Extract the [x, y] coordinate from the center of the cell holding the provided text.  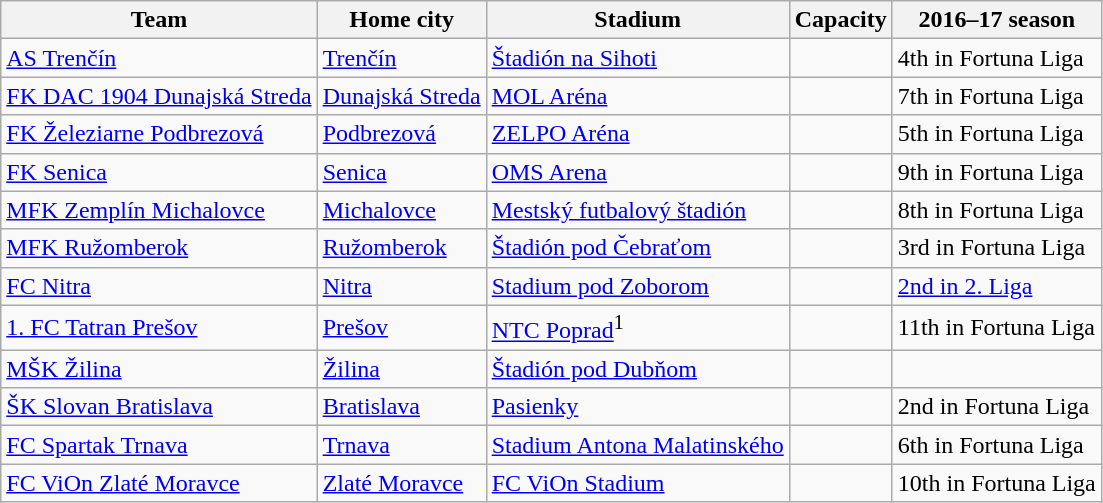
1. FC Tatran Prešov [159, 328]
Team [159, 20]
7th in Fortuna Liga [996, 96]
Stadium pod Zoborom [638, 286]
11th in Fortuna Liga [996, 328]
Nitra [402, 286]
Stadium [638, 20]
NTC Poprad1 [638, 328]
MFK Ružomberok [159, 248]
Dunajská Streda [402, 96]
Štadión pod Čebraťom [638, 248]
2016–17 season [996, 20]
Ružomberok [402, 248]
3rd in Fortuna Liga [996, 248]
Home city [402, 20]
2nd in 2. Liga [996, 286]
MOL Aréna [638, 96]
5th in Fortuna Liga [996, 134]
Pasienky [638, 407]
FC ViOn Zlaté Moravce [159, 483]
MŠK Žilina [159, 369]
ŠK Slovan Bratislava [159, 407]
OMS Arena [638, 172]
4th in Fortuna Liga [996, 58]
Podbrezová [402, 134]
Senica [402, 172]
FC Spartak Trnava [159, 445]
ZELPO Aréna [638, 134]
Trnava [402, 445]
Mestský futbalový štadión [638, 210]
FC Nitra [159, 286]
Stadium Antona Malatinského [638, 445]
Zlaté Moravce [402, 483]
Capacity [840, 20]
6th in Fortuna Liga [996, 445]
FK Železiarne Podbrezová [159, 134]
2nd in Fortuna Liga [996, 407]
Bratislava [402, 407]
8th in Fortuna Liga [996, 210]
AS Trenčín [159, 58]
Prešov [402, 328]
MFK Zemplín Michalovce [159, 210]
Štadión pod Dubňom [638, 369]
Štadión na Sihoti [638, 58]
Žilina [402, 369]
FC ViOn Stadium [638, 483]
Trenčín [402, 58]
Michalovce [402, 210]
FK Senica [159, 172]
10th in Fortuna Liga [996, 483]
9th in Fortuna Liga [996, 172]
FK DAC 1904 Dunajská Streda [159, 96]
